Return [X, Y] of the center of cell containing provided text 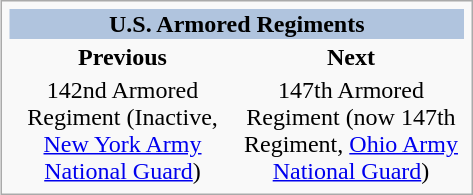
Previous [122, 57]
Next [350, 57]
142nd Armored Regiment (Inactive, New York Army National Guard) [122, 130]
147th Armored Regiment (now 147th Regiment, Ohio Army National Guard) [350, 130]
U.S. Armored Regiments [237, 24]
